For the text-containing cell, return its midpoint in [X, Y] coordinate format. 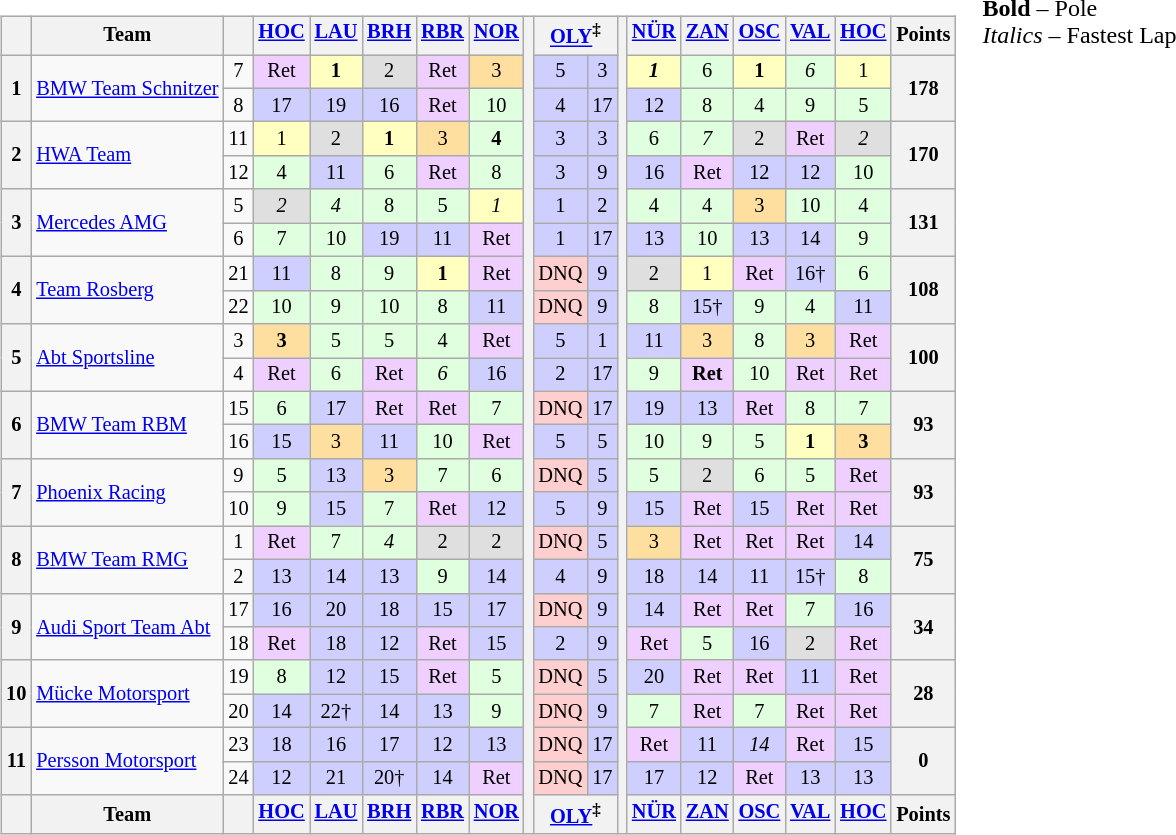
131 [923, 222]
Team Rosberg [127, 290]
100 [923, 358]
0 [923, 762]
BMW Team RMG [127, 560]
Audi Sport Team Abt [127, 626]
24 [238, 778]
22† [336, 711]
Mercedes AMG [127, 222]
Mücke Motorsport [127, 694]
Abt Sportsline [127, 358]
75 [923, 560]
28 [923, 694]
23 [238, 745]
Persson Motorsport [127, 762]
170 [923, 156]
108 [923, 290]
34 [923, 626]
BMW Team RBM [127, 424]
BMW Team Schnitzer [127, 88]
178 [923, 88]
HWA Team [127, 156]
22 [238, 307]
Phoenix Racing [127, 492]
16† [810, 274]
20† [389, 778]
